Scan for the cell matching the given text and deliver its [x, y] coordinate at center. 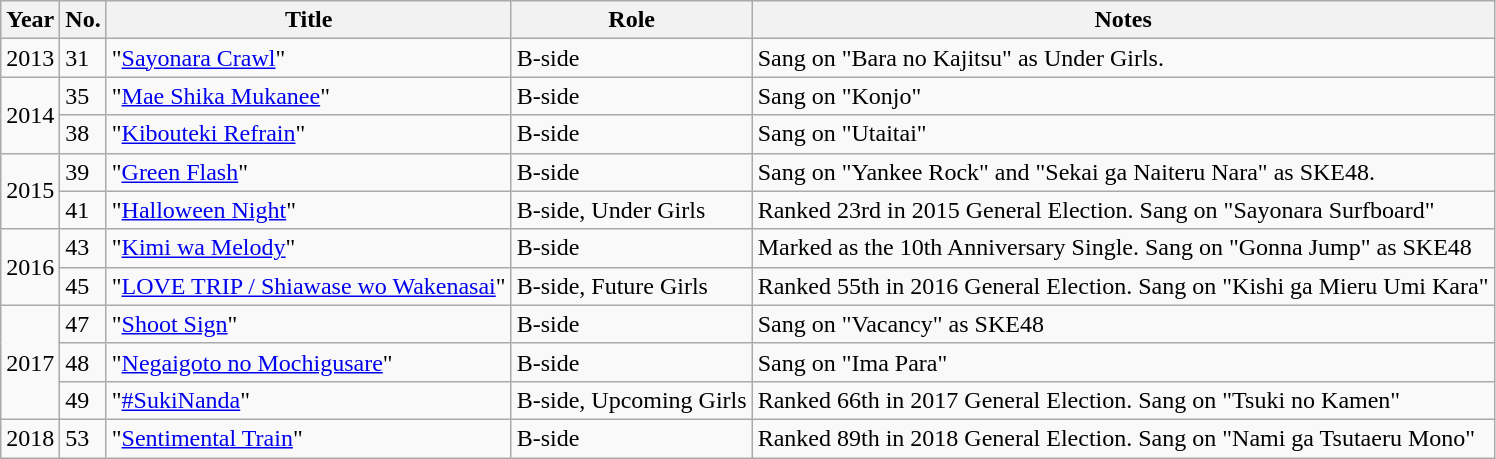
Year [30, 20]
2013 [30, 58]
B-side, Future Girls [632, 286]
Marked as the 10th Anniversary Single. Sang on "Gonna Jump" as SKE48 [1123, 248]
"Negaigoto no Mochigusare" [308, 362]
"Sentimental Train" [308, 438]
Ranked 66th in 2017 General Election. Sang on "Tsuki no Kamen" [1123, 400]
48 [83, 362]
"Shoot Sign" [308, 324]
31 [83, 58]
45 [83, 286]
35 [83, 96]
39 [83, 172]
B-side, Under Girls [632, 210]
Sang on "Utaitai" [1123, 134]
41 [83, 210]
43 [83, 248]
Sang on "Vacancy" as SKE48 [1123, 324]
2016 [30, 267]
Ranked 23rd in 2015 General Election. Sang on "Sayonara Surfboard" [1123, 210]
No. [83, 20]
49 [83, 400]
Sang on "Bara no Kajitsu" as Under Girls. [1123, 58]
"Green Flash" [308, 172]
Ranked 89th in 2018 General Election. Sang on "Nami ga Tsutaeru Mono" [1123, 438]
"LOVE TRIP / Shiawase wo Wakenasai" [308, 286]
53 [83, 438]
Sang on "Ima Para" [1123, 362]
Notes [1123, 20]
Ranked 55th in 2016 General Election. Sang on "Kishi ga Mieru Umi Kara" [1123, 286]
B-side, Upcoming Girls [632, 400]
38 [83, 134]
2017 [30, 362]
Sang on "Yankee Rock" and "Sekai ga Naiteru Nara" as SKE48. [1123, 172]
"Halloween Night" [308, 210]
Sang on "Konjo" [1123, 96]
"Sayonara Crawl" [308, 58]
Role [632, 20]
"Kimi wa Melody" [308, 248]
"Mae Shika Mukanee" [308, 96]
47 [83, 324]
"#SukiNanda" [308, 400]
"Kibouteki Refrain" [308, 134]
2015 [30, 191]
Title [308, 20]
2018 [30, 438]
2014 [30, 115]
